Pinpoint the cell where the given text exists, returning its (X, Y) midpoint coordinate. 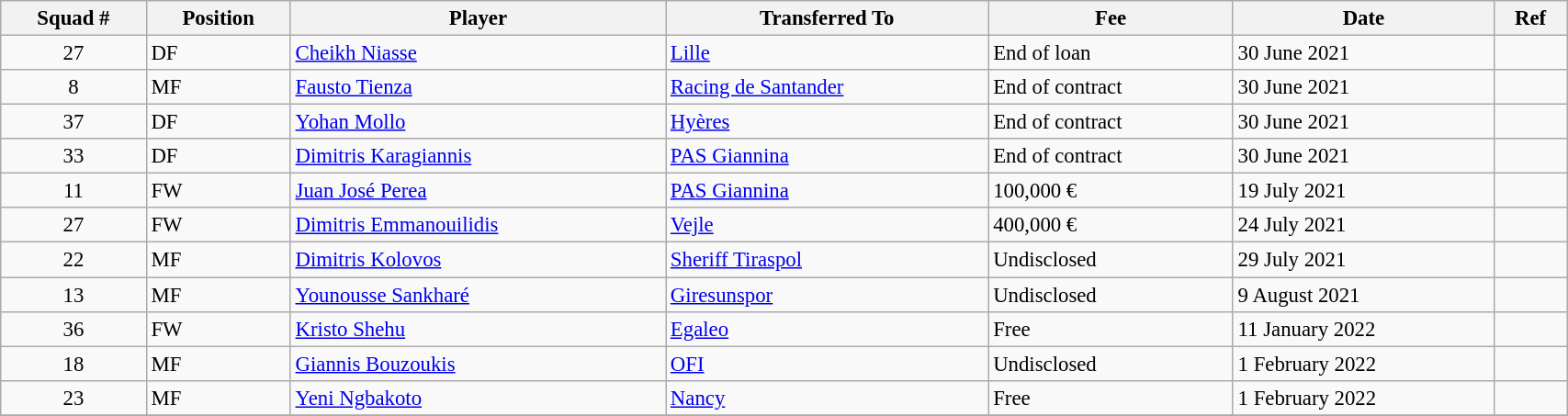
37 (73, 122)
Vejle (827, 225)
Giresunspor (827, 295)
Cheikh Niasse (478, 53)
23 (73, 398)
Player (478, 18)
Juan José Perea (478, 191)
Fausto Tienza (478, 87)
29 July 2021 (1363, 260)
Younousse Sankharé (478, 295)
9 August 2021 (1363, 295)
33 (73, 156)
24 July 2021 (1363, 225)
Date (1363, 18)
Lille (827, 53)
Nancy (827, 398)
100,000 € (1111, 191)
Dimitris Emmanouilidis (478, 225)
19 July 2021 (1363, 191)
Fee (1111, 18)
Racing de Santander (827, 87)
End of loan (1111, 53)
Squad # (73, 18)
18 (73, 364)
Kristo Shehu (478, 329)
13 (73, 295)
Dimitris Kolovos (478, 260)
Yohan Mollo (478, 122)
Ref (1530, 18)
400,000 € (1111, 225)
Giannis Bouzoukis (478, 364)
Yeni Ngbakoto (478, 398)
22 (73, 260)
Position (219, 18)
Hyères (827, 122)
36 (73, 329)
Dimitris Karagiannis (478, 156)
8 (73, 87)
OFI (827, 364)
Transferred To (827, 18)
Egaleo (827, 329)
Sheriff Tiraspol (827, 260)
11 January 2022 (1363, 329)
11 (73, 191)
